Identify which cell holds the provided text, then report its (X, Y) central coordinate. 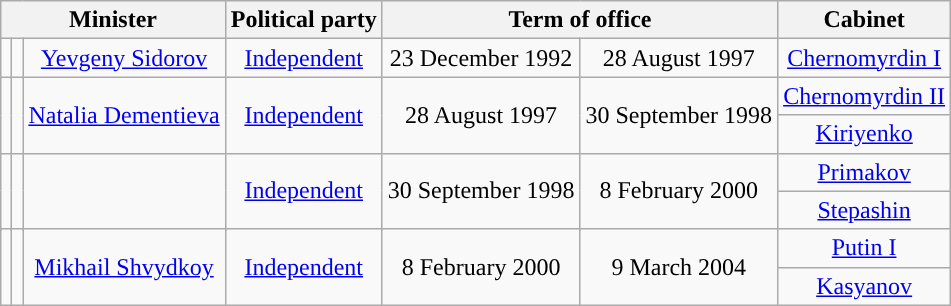
Putin I (864, 248)
Kiriyenko (864, 134)
Chernomyrdin I (864, 58)
Term of office (580, 20)
Yevgeny Sidorov (124, 58)
Primakov (864, 172)
Minister (113, 20)
Cabinet (864, 20)
Natalia Dementieva (124, 115)
Mikhail Shvydkoy (124, 267)
Political party (304, 20)
9 March 2004 (679, 267)
Kasyanov (864, 286)
23 December 1992 (481, 58)
Stepashin (864, 210)
Chernomyrdin II (864, 96)
